Search for the cell housing the specified text and yield its (x, y) center coordinate. 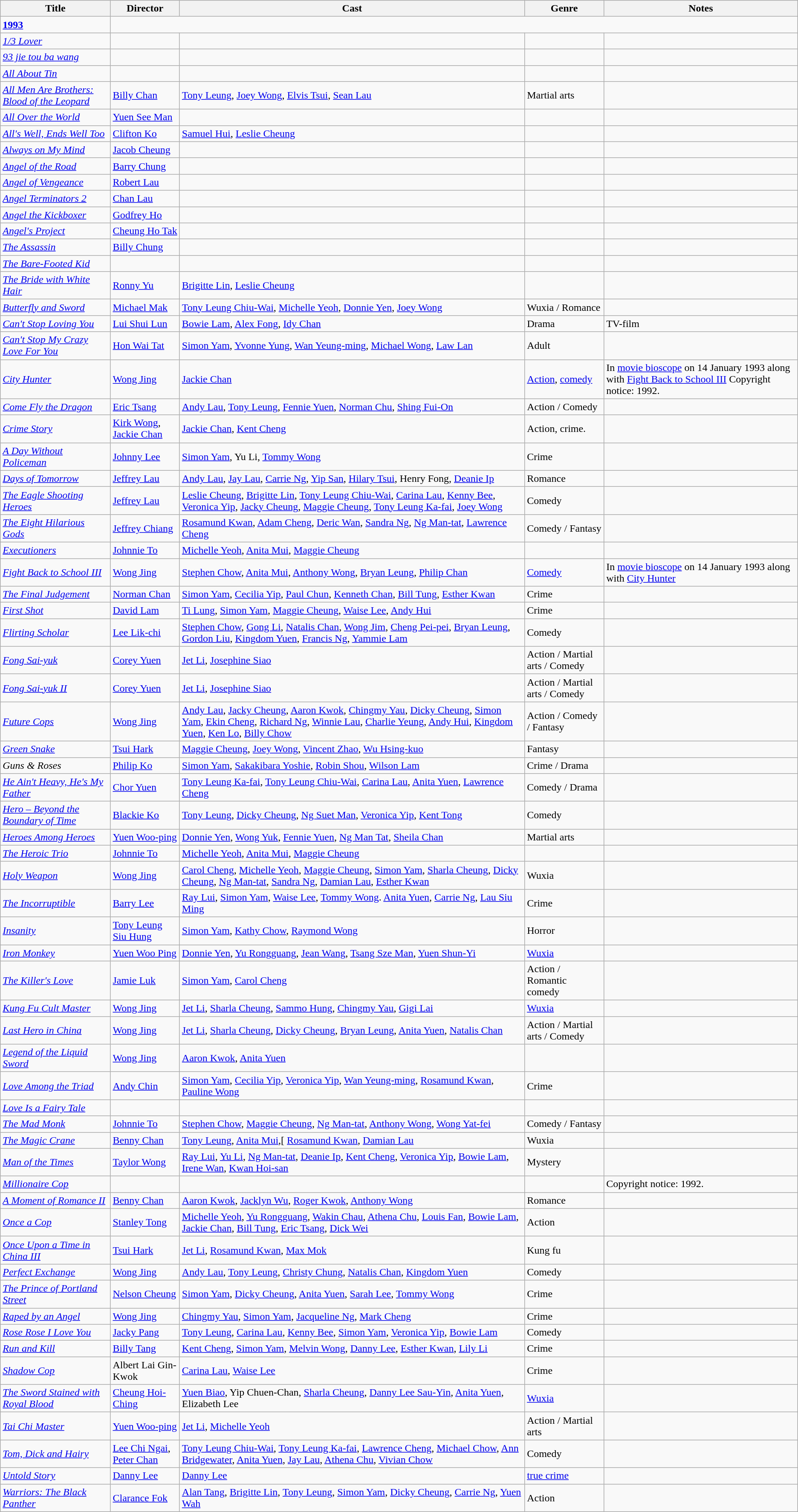
Perfect Exchange (55, 1272)
Action / Romantic comedy (564, 981)
Jeffrey Chiang (145, 528)
Drama (564, 324)
Angel Terminators 2 (55, 198)
The Magic Crane (55, 1140)
Future Cops (55, 721)
Kung fu (564, 1250)
Tony Leung Chiu-Wai, Michelle Yeoh, Donnie Yen, Joey Wong (352, 307)
Heroes Among Heroes (55, 837)
All About Tin (55, 73)
Cast (352, 9)
A Day Without Policeman (55, 456)
Brigitte Lin, Leslie Cheung (352, 286)
Shadow Cop (55, 1370)
Albert Lai Gin-Kwok (145, 1370)
Rose Rose I Love You (55, 1332)
Simon Yam, Sakakibara Yoshie, Robin Shou, Wilson Lam (352, 765)
Andy Lau, Tony Leung, Fennie Yuen, Norman Chu, Shing Fui-On (352, 407)
Raped by an Angel (55, 1316)
Tony Leung, Joey Wong, Elvis Tsui, Sean Lau (352, 96)
Billy Tang (145, 1349)
Action / Martial arts (564, 1426)
Action, comedy (564, 379)
Alan Tang, Brigitte Lin, Tony Leung, Simon Yam, Dicky Cheung, Carrie Ng, Yuen Wah (352, 1498)
Chingmy Yau, Simon Yam, Jacqueline Ng, Mark Cheng (352, 1316)
Horror (564, 930)
Butterfly and Sword (55, 307)
Godfrey Ho (145, 214)
1/3 Lover (55, 41)
Love Is a Fairy Tale (55, 1108)
Rosamund Kwan, Adam Cheng, Deric Wan, Sandra Ng, Ng Man-tat, Lawrence Cheng (352, 528)
The Incorruptible (55, 903)
Jackie Chan, Kent Cheng (352, 429)
Jacky Pang (145, 1332)
Stephen Chow, Anita Mui, Anthony Wong, Bryan Leung, Philip Chan (352, 572)
A Moment of Romance II (55, 1200)
Simon Yam, Cecilia Yip, Veronica Yip, Wan Yeung-ming, Rosamund Kwan, Pauline Wong (352, 1086)
Simon Yam, Kathy Chow, Raymond Wong (352, 930)
Blackie Ko (145, 815)
Love Among the Triad (55, 1086)
Norman Chan (145, 594)
Lui Shui Lun (145, 324)
Maggie Cheung, Joey Wong, Vincent Zhao, Wu Hsing-kuo (352, 749)
Legend of the Liquid Sword (55, 1058)
Kung Fu Cult Master (55, 1008)
Green Snake (55, 749)
Come Fly the Dragon (55, 407)
Fantasy (564, 749)
Can't Stop My Crazy Love For You (55, 345)
Yuen See Man (145, 117)
All Over the World (55, 117)
First Shot (55, 611)
Clifton Ko (145, 133)
Jackie Chan (352, 379)
Simon Yam, Yu Li, Tommy Wong (352, 456)
The Final Judgement (55, 594)
Andy Lau, Jay Lau, Carrie Ng, Yip San, Hilary Tsui, Henry Fong, Deanie Ip (352, 478)
Once a Cop (55, 1222)
Yuen Woo Ping (145, 953)
Michelle Yeoh, Yu Rongguang, Wakin Chau, Athena Chu, Louis Fan, Bowie Lam, Jackie Chan, Bill Tung, Eric Tsang, Dick Wei (352, 1222)
Billy Chan (145, 96)
Tom, Dick and Hairy (55, 1454)
Wuxia / Romance (564, 307)
Tony Leung, Dicky Cheung, Ng Suet Man, Veronica Yip, Kent Tong (352, 815)
Samuel Hui, Leslie Cheung (352, 133)
Ray Lui, Simon Yam, Waise Lee, Tommy Wong. Anita Yuen, Carrie Ng, Lau Siu Ming (352, 903)
Chor Yuen (145, 787)
In movie bioscope on 14 January 1993 along with Fight Back to School III Copyright notice: 1992. (701, 379)
Lee Lik-chi (145, 633)
Stanley Tong (145, 1222)
All Men Are Brothers: Blood of the Leopard (55, 96)
Andy Chin (145, 1086)
All's Well, Ends Well Too (55, 133)
Untold Story (55, 1476)
Leslie Cheung, Brigitte Lin, Tony Leung Chiu-Wai, Carina Lau, Kenny Bee, Veronica Yip, Jacky Cheung, Maggie Cheung, Tony Leung Ka-fai, Joey Wong (352, 501)
Action, crime. (564, 429)
The Eight Hilarious Gods (55, 528)
Crime / Drama (564, 765)
Ronny Yu (145, 286)
Last Hero in China (55, 1030)
Hon Wai Tat (145, 345)
Angel of the Road (55, 166)
Donnie Yen, Yu Rongguang, Jean Wang, Tsang Sze Man, Yuen Shun-Yi (352, 953)
Angel of Vengeance (55, 182)
Jet Li, Rosamund Kwan, Max Mok (352, 1250)
Robert Lau (145, 182)
Insanity (55, 930)
Tony Leung Siu Hung (145, 930)
David Lam (145, 611)
Tony Leung, Carina Lau, Kenny Bee, Simon Yam, Veronica Yip, Bowie Lam (352, 1332)
Donnie Yen, Wong Yuk, Fennie Yuen, Ng Man Tat, Sheila Chan (352, 837)
Always on My Mind (55, 150)
Can't Stop Loving You (55, 324)
The Sword Stained with Royal Blood (55, 1399)
Carina Lau, Waise Lee (352, 1370)
Nelson Cheung (145, 1294)
Aaron Kwok, Jacklyn Wu, Roger Kwok, Anthony Wong (352, 1200)
Title (55, 9)
Bowie Lam, Alex Fong, Idy Chan (352, 324)
Simon Yam, Yvonne Yung, Wan Yeung-ming, Michael Wong, Law Lan (352, 345)
Fight Back to School III (55, 572)
Executioners (55, 550)
The Assassin (55, 247)
Man of the Times (55, 1162)
true crime (564, 1476)
Johnny Lee (145, 456)
Kent Cheng, Simon Yam, Melvin Wong, Danny Lee, Esther Kwan, Lily Li (352, 1349)
Tony Leung Chiu-Wai, Tony Leung Ka-fai, Lawrence Cheng, Michael Chow, Ann Bridgewater, Anita Yuen, Jay Lau, Athena Chu, Vivian Chow (352, 1454)
Tai Chi Master (55, 1426)
TV-film (701, 324)
Clarance Fok (145, 1498)
Copyright notice: 1992. (701, 1184)
Jet Li, Michelle Yeoh (352, 1426)
City Hunter (55, 379)
Once Upon a Time in China III (55, 1250)
Angel the Kickboxer (55, 214)
Eric Tsang (145, 407)
Action / Comedy (564, 407)
The Heroic Trio (55, 853)
1993 (55, 25)
In movie bioscope on 14 January 1993 along with City Hunter (701, 572)
Flirting Scholar (55, 633)
Aaron Kwok, Anita Yuen (352, 1058)
The Killer's Love (55, 981)
Run and Kill (55, 1349)
Adult (564, 345)
Carol Cheng, Michelle Yeoh, Maggie Cheung, Simon Yam, Sharla Cheung, Dicky Cheung, Ng Man-tat, Sandra Ng, Damian Lau, Esther Kwan (352, 875)
The Bare-Footed Kid (55, 264)
Action / Comedy / Fantasy (564, 721)
He Ain't Heavy, He's My Father (55, 787)
Crime Story (55, 429)
Taylor Wong (145, 1162)
Warriors: The Black Panther (55, 1498)
Millionaire Cop (55, 1184)
Stephen Chow, Gong Li, Natalis Chan, Wong Jim, Cheng Pei-pei, Bryan Leung, Gordon Liu, Kingdom Yuen, Francis Ng, Yammie Lam (352, 633)
Holy Weapon (55, 875)
Jet Li, Sharla Cheung, Sammo Hung, Chingmy Yau, Gigi Lai (352, 1008)
Barry Chung (145, 166)
Fong Sai-yuk (55, 660)
Philip Ko (145, 765)
Cheung Hoi-Ching (145, 1399)
Director (145, 9)
The Eagle Shooting Heroes (55, 501)
Simon Yam, Cecilia Yip, Paul Chun, Kenneth Chan, Bill Tung, Esther Kwan (352, 594)
Jamie Luk (145, 981)
Billy Chung (145, 247)
Notes (701, 9)
Barry Lee (145, 903)
Hero – Beyond the Boundary of Time (55, 815)
Ti Lung, Simon Yam, Maggie Cheung, Waise Lee, Andy Hui (352, 611)
Angel's Project (55, 231)
Days of Tomorrow (55, 478)
Michael Mak (145, 307)
Chan Lau (145, 198)
Guns & Roses (55, 765)
Tony Leung Ka-fai, Tony Leung Chiu-Wai, Carina Lau, Anita Yuen, Lawrence Cheng (352, 787)
Cheung Ho Tak (145, 231)
Lee Chi Ngai, Peter Chan (145, 1454)
Tony Leung, Anita Mui,[ Rosamund Kwan, Damian Lau (352, 1140)
Ray Lui, Yu Li, Ng Man-tat, Deanie Ip, Kent Cheng, Veronica Yip, Bowie Lam, Irene Wan, Kwan Hoi-san (352, 1162)
Simon Yam, Dicky Cheung, Anita Yuen, Sarah Lee, Tommy Wong (352, 1294)
Jacob Cheung (145, 150)
The Bride with White Hair (55, 286)
Kirk Wong, Jackie Chan (145, 429)
Iron Monkey (55, 953)
93 jie tou ba wang (55, 57)
The Mad Monk (55, 1124)
Comedy / Drama (564, 787)
Fong Sai-yuk II (55, 688)
The Prince of Portland Street (55, 1294)
Jet Li, Sharla Cheung, Dicky Cheung, Bryan Leung, Anita Yuen, Natalis Chan (352, 1030)
Andy Lau, Tony Leung, Christy Chung, Natalis Chan, Kingdom Yuen (352, 1272)
Stephen Chow, Maggie Cheung, Ng Man-tat, Anthony Wong, Wong Yat-fei (352, 1124)
Mystery (564, 1162)
Simon Yam, Carol Cheng (352, 981)
Yuen Biao, Yip Chuen-Chan, Sharla Cheung, Danny Lee Sau-Yin, Anita Yuen, Elizabeth Lee (352, 1399)
Genre (564, 9)
